For the text-containing cell, return its midpoint in (x, y) coordinate format. 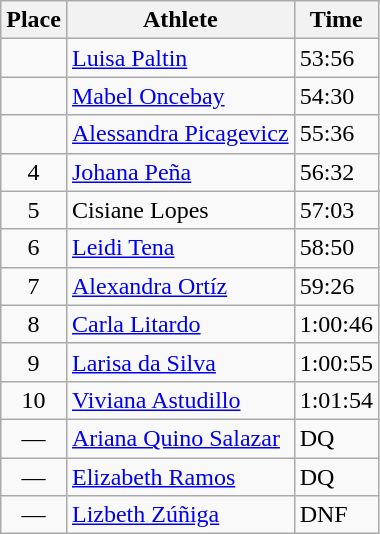
DNF (336, 515)
6 (34, 248)
53:56 (336, 58)
9 (34, 362)
Luisa Paltin (180, 58)
Lizbeth Zúñiga (180, 515)
1:01:54 (336, 400)
1:00:46 (336, 324)
54:30 (336, 96)
Leidi Tena (180, 248)
Place (34, 20)
Larisa da Silva (180, 362)
1:00:55 (336, 362)
Time (336, 20)
Elizabeth Ramos (180, 477)
10 (34, 400)
59:26 (336, 286)
Alexandra Ortíz (180, 286)
Cisiane Lopes (180, 210)
5 (34, 210)
Mabel Oncebay (180, 96)
Carla Litardo (180, 324)
56:32 (336, 172)
Viviana Astudillo (180, 400)
Johana Peña (180, 172)
57:03 (336, 210)
Alessandra Picagevicz (180, 134)
55:36 (336, 134)
7 (34, 286)
Ariana Quino Salazar (180, 438)
Athlete (180, 20)
4 (34, 172)
58:50 (336, 248)
8 (34, 324)
